Search for the cell housing the specified text and yield its [x, y] center coordinate. 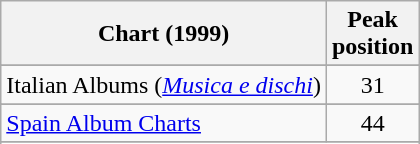
31 [372, 85]
Peakposition [372, 34]
Italian Albums (Musica e dischi) [164, 85]
Chart (1999) [164, 34]
Spain Album Charts [164, 123]
44 [372, 123]
